Return the [X, Y] coordinate for the center point of the cell that contains the specified text.  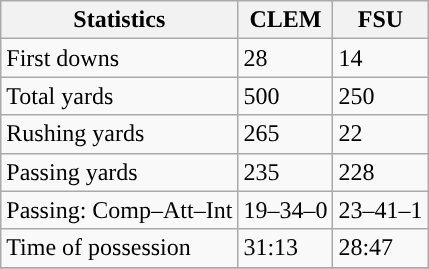
Passing: Comp–Att–Int [120, 210]
28:47 [380, 248]
First downs [120, 58]
Total yards [120, 96]
14 [380, 58]
CLEM [286, 20]
Passing yards [120, 172]
28 [286, 58]
228 [380, 172]
Rushing yards [120, 134]
19–34–0 [286, 210]
22 [380, 134]
Time of possession [120, 248]
250 [380, 96]
31:13 [286, 248]
FSU [380, 20]
235 [286, 172]
265 [286, 134]
500 [286, 96]
Statistics [120, 20]
23–41–1 [380, 210]
